Pinpoint the cell where the given text exists, returning its (x, y) midpoint coordinate. 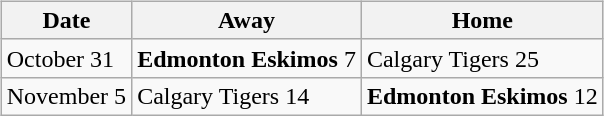
Calgary Tigers 25 (482, 58)
Edmonton Eskimos 12 (482, 96)
Home (482, 20)
Date (66, 20)
Calgary Tigers 14 (247, 96)
October 31 (66, 58)
November 5 (66, 96)
Edmonton Eskimos 7 (247, 58)
Away (247, 20)
